From the cell containing the given text, extract its center point as [x, y] coordinate. 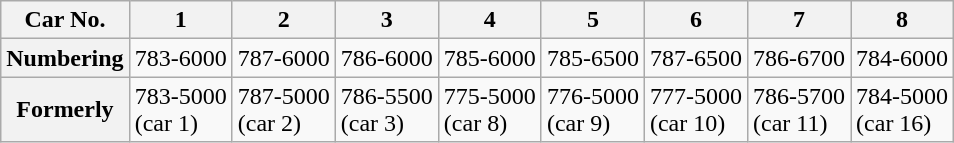
785-6000 [490, 58]
786-5700(car 11) [798, 110]
787-6000 [284, 58]
787-5000(car 2) [284, 110]
784-5000(car 16) [902, 110]
8 [902, 20]
783-5000(car 1) [180, 110]
777-5000(car 10) [696, 110]
3 [386, 20]
7 [798, 20]
786-5500(car 3) [386, 110]
6 [696, 20]
776-5000(car 9) [592, 110]
783-6000 [180, 58]
786-6700 [798, 58]
Numbering [65, 58]
786-6000 [386, 58]
775-5000(car 8) [490, 110]
1 [180, 20]
787-6500 [696, 58]
784-6000 [902, 58]
785-6500 [592, 58]
4 [490, 20]
2 [284, 20]
Car No. [65, 20]
5 [592, 20]
Formerly [65, 110]
